Return the (x, y) coordinate for the center point of the cell that contains the specified text.  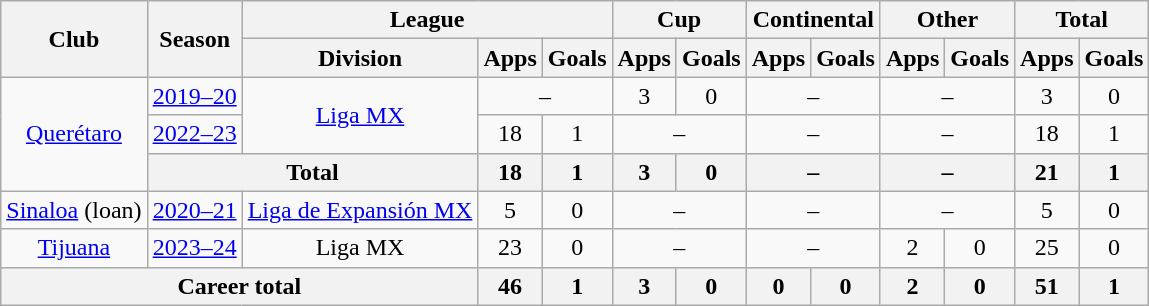
46 (510, 286)
Career total (240, 286)
League (427, 20)
Sinaloa (loan) (74, 210)
Season (194, 39)
51 (1047, 286)
Liga de Expansión MX (360, 210)
Cup (679, 20)
Other (947, 20)
2023–24 (194, 248)
2019–20 (194, 96)
Tijuana (74, 248)
2022–23 (194, 134)
Division (360, 58)
2020–21 (194, 210)
Continental (813, 20)
23 (510, 248)
Querétaro (74, 134)
21 (1047, 172)
Club (74, 39)
25 (1047, 248)
